Provide the [x, y] coordinate of the cell's center where the given text is located.  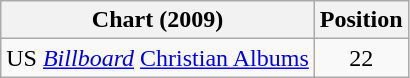
Chart (2009) [158, 20]
US Billboard Christian Albums [158, 58]
22 [361, 58]
Position [361, 20]
